Scan for the cell matching the given text and deliver its [x, y] coordinate at center. 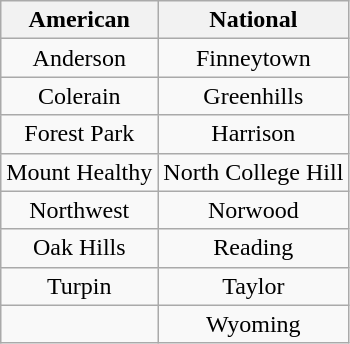
North College Hill [254, 172]
Wyoming [254, 324]
Norwood [254, 210]
Taylor [254, 286]
Greenhills [254, 96]
Reading [254, 248]
Mount Healthy [80, 172]
Harrison [254, 134]
American [80, 20]
Colerain [80, 96]
Northwest [80, 210]
Forest Park [80, 134]
Turpin [80, 286]
National [254, 20]
Oak Hills [80, 248]
Anderson [80, 58]
Finneytown [254, 58]
